Return the [x, y] coordinate for the center point of the cell that contains the specified text.  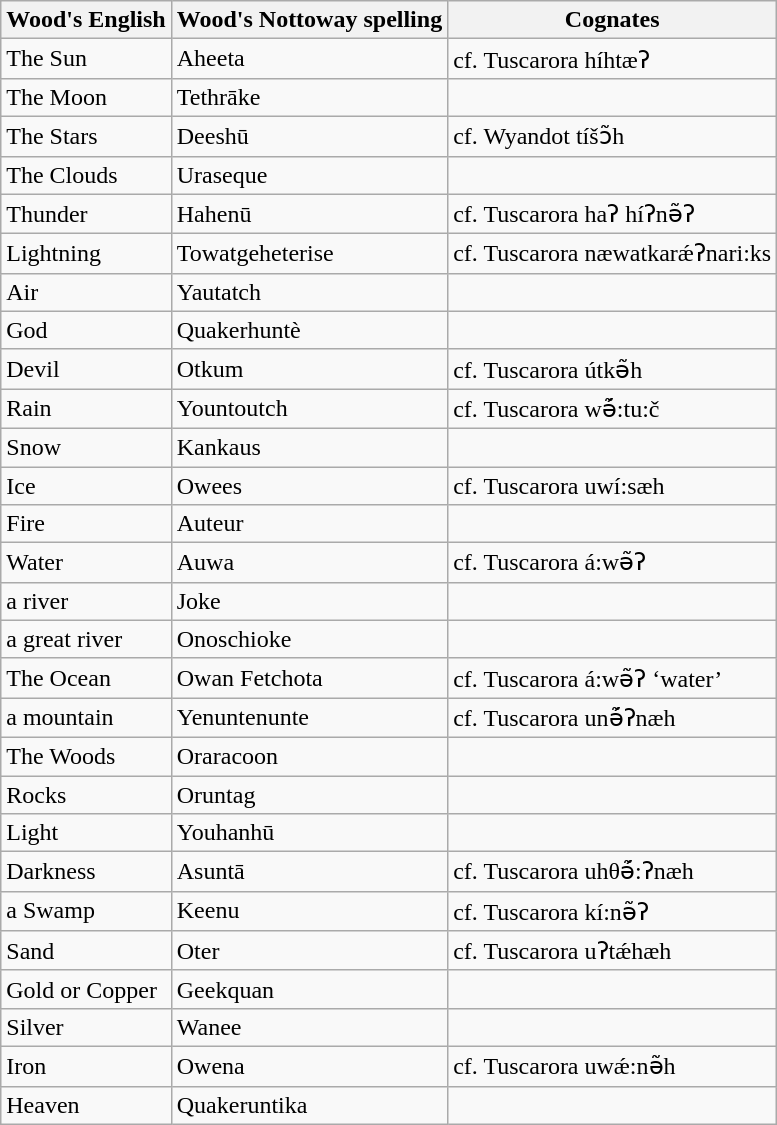
Ice [86, 485]
Oraracoon [309, 756]
cf. Wyandot tíšɔ̃h [612, 136]
cf. Tuscarora uʔtǽhæh [612, 951]
Auteur [309, 524]
Thunder [86, 214]
Owees [309, 485]
Hahenū [309, 214]
Heaven [86, 1105]
The Woods [86, 756]
Uraseque [309, 175]
Rocks [86, 795]
Light [86, 833]
Youhanhū [309, 833]
The Clouds [86, 175]
Cognates [612, 20]
Oruntag [309, 795]
Quakerhuntè [309, 330]
cf. Tuscarora á:wə̃ʔ ‘water’ [612, 678]
Silver [86, 1027]
Yautatch [309, 292]
cf. Tuscarora uwǽ:nə̃h [612, 1066]
Gold or Copper [86, 989]
God [86, 330]
a mountain [86, 718]
cf. Tuscarora híhtæʔ [612, 59]
Yountoutch [309, 409]
Wanee [309, 1027]
Darkness [86, 872]
Yenuntenunte [309, 718]
Wood's English [86, 20]
cf. Tuscarora næwatkarǽʔnari:ks [612, 254]
Kankaus [309, 447]
Geekquan [309, 989]
Oter [309, 951]
a Swamp [86, 911]
Water [86, 563]
cf. Tuscarora wə̃́:tu:č [612, 409]
cf. Tuscarora kí:nə̃ʔ [612, 911]
Owan Fetchota [309, 678]
Sand [86, 951]
Iron [86, 1066]
Snow [86, 447]
Onoschioke [309, 639]
Deeshū [309, 136]
Lightning [86, 254]
Otkum [309, 369]
cf. Tuscarora á:wə̃ʔ [612, 563]
a great river [86, 639]
Devil [86, 369]
Towatgeheterise [309, 254]
cf. Tuscarora haʔ híʔnə̃ʔ [612, 214]
Wood's Nottoway spelling [309, 20]
The Sun [86, 59]
The Moon [86, 97]
Tethrāke [309, 97]
Aheeta [309, 59]
Fire [86, 524]
Owena [309, 1066]
cf. Tuscarora uhθə̃́:ʔnæh [612, 872]
cf. Tuscarora unə̃́ʔnæh [612, 718]
Joke [309, 601]
Keenu [309, 911]
The Ocean [86, 678]
cf. Tuscarora uwí:sæh [612, 485]
Quakeruntika [309, 1105]
Asuntā [309, 872]
Auwa [309, 563]
The Stars [86, 136]
cf. Tuscarora útkə̃h [612, 369]
Rain [86, 409]
Air [86, 292]
a river [86, 601]
